Find where the given text appears and provide that cell's center as (X, Y) coordinate. 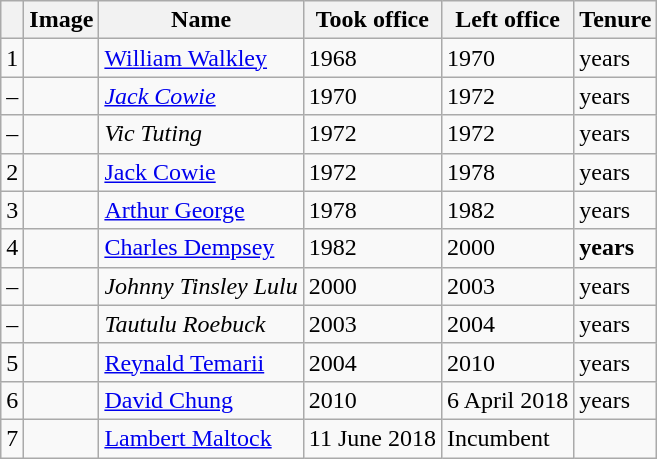
Left office (507, 20)
1 (12, 58)
Tenure (616, 20)
David Chung (201, 400)
Charles Dempsey (201, 248)
Vic Tuting (201, 134)
Arthur George (201, 210)
1968 (372, 58)
6 April 2018 (507, 400)
3 (12, 210)
5 (12, 362)
Image (62, 20)
Johnny Tinsley Lulu (201, 286)
11 June 2018 (372, 438)
6 (12, 400)
Incumbent (507, 438)
William Walkley (201, 58)
7 (12, 438)
Lambert Maltock (201, 438)
Name (201, 20)
Took office (372, 20)
4 (12, 248)
2 (12, 172)
Reynald Temarii (201, 362)
Tautulu Roebuck (201, 324)
